For the text-containing cell, return its midpoint in [X, Y] coordinate format. 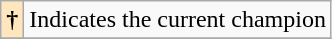
Indicates the current champion [178, 20]
† [12, 20]
